Locate the cell with the specified text and output its (x, y) center coordinate. 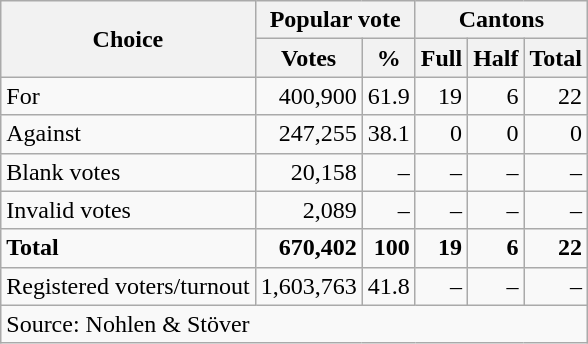
% (388, 58)
670,402 (308, 248)
Cantons (501, 20)
1,603,763 (308, 286)
Source: Nohlen & Stöver (294, 324)
Against (128, 134)
20,158 (308, 172)
Choice (128, 39)
Registered voters/turnout (128, 286)
Invalid votes (128, 210)
400,900 (308, 96)
Full (441, 58)
38.1 (388, 134)
Votes (308, 58)
41.8 (388, 286)
2,089 (308, 210)
100 (388, 248)
Blank votes (128, 172)
For (128, 96)
247,255 (308, 134)
61.9 (388, 96)
Popular vote (335, 20)
Half (496, 58)
